Output the (X, Y) coordinate of the center of the cell containing the given text.  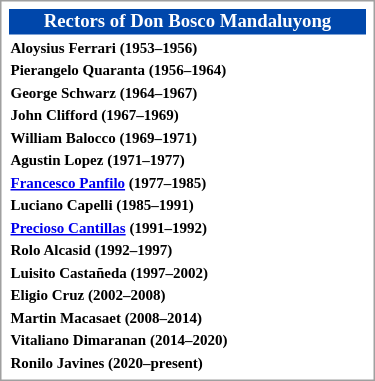
John Clifford (1967–1969) (188, 115)
Rectors of Don Bosco Mandaluyong (188, 22)
Martin Macasaet (2008–2014) (188, 318)
Aloysius Ferrari (1953–1956) (188, 48)
Agustin Lopez (1971–1977) (188, 160)
Francesco Panfilo (1977–1985) (188, 182)
Vitaliano Dimaranan (2014–2020) (188, 340)
George Schwarz (1964–1967) (188, 92)
Rolo Alcasid (1992–1997) (188, 250)
Luciano Capelli (1985–1991) (188, 205)
William Balocco (1969–1971) (188, 138)
Ronilo Javines (2020–present) (188, 362)
Eligio Cruz (2002–2008) (188, 295)
Pierangelo Quaranta (1956–1964) (188, 70)
Precioso Cantillas (1991–1992) (188, 228)
Luisito Castañeda (1997–2002) (188, 272)
